Output the [X, Y] coordinate of the center of the cell containing the given text.  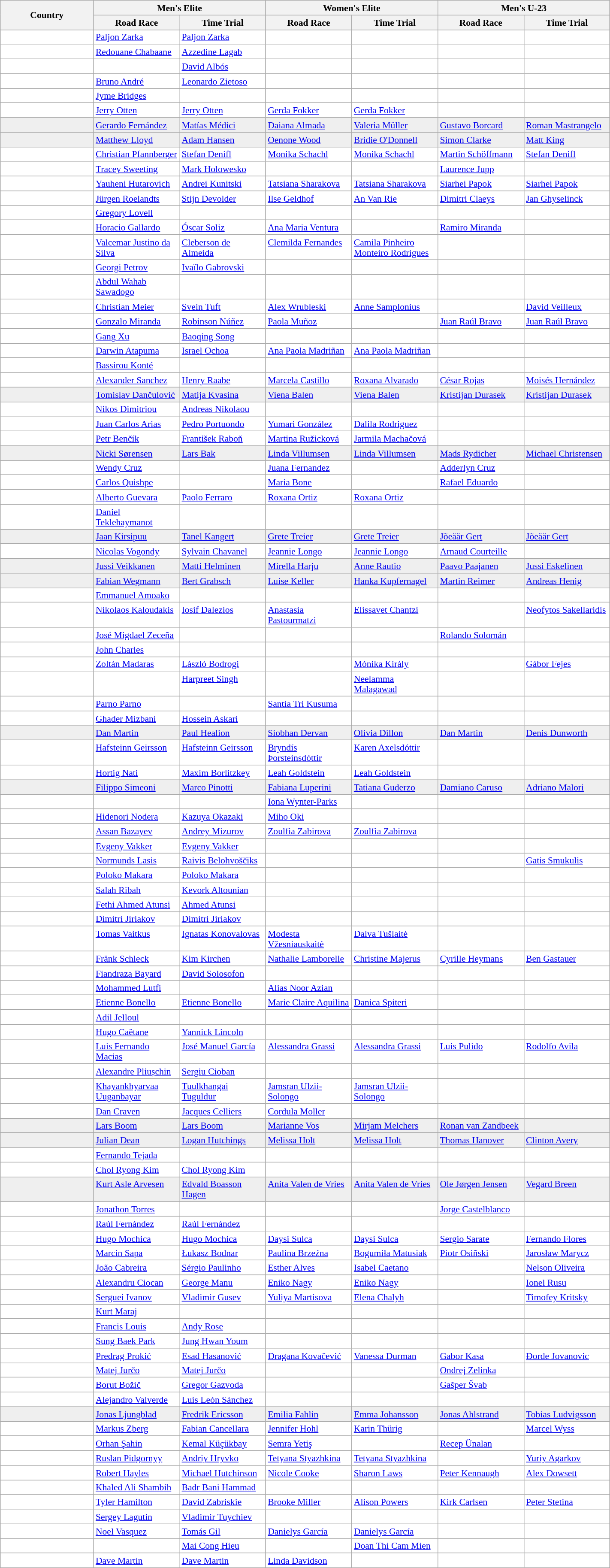
José Migdael Zeceña [136, 635]
Ghader Mizbani [136, 718]
Adam Hansen [222, 139]
Clemilda Fernandes [309, 247]
Tyler Hamilton [136, 1502]
Parno Parno [136, 704]
Hossein Askari [222, 718]
Tomislav Dančulović [136, 394]
Vladimir Tuychiev [222, 1517]
Michael Hutchinson [222, 1473]
Roman Mastrangelo [567, 125]
Laurence Jupp [480, 169]
Maxim Borlitzkey [222, 772]
Brooke Miller [309, 1502]
Matthew Lloyd [136, 139]
Gerardo Fernández [136, 125]
Kurt Maraj [136, 1311]
Redouane Chabaane [136, 52]
László Bodrogi [222, 664]
Vladimir Gusev [222, 1297]
Đorde Jovanovic [567, 1356]
Elissavet Chantzi [395, 615]
Nikolaos Kaloudakis [136, 615]
Hidenori Nodera [136, 817]
Tracey Sweeting [136, 169]
Fernando Flores [567, 1238]
Andreas Nikolaou [222, 409]
Elena Chalyh [395, 1297]
Ionel Rusu [567, 1282]
Daiana Almada [309, 125]
Jarmila Machačová [395, 439]
Alison Powers [395, 1502]
Modesta Vžesniauskaitė [309, 939]
Gabor Kasa [480, 1356]
Sergiu Cioban [222, 1072]
Emma Johansson [395, 1414]
Ivaïlo Gabrovski [222, 267]
Vegard Breen [567, 1189]
Jonathon Torres [136, 1209]
Dalila Rodriguez [395, 424]
Sharon Laws [395, 1473]
Roxana Alvarado [395, 380]
Mónika Király [395, 664]
Marie Claire Aquilina [309, 1002]
Tomas Vaitkus [136, 939]
Tuulkhangai Tuguldur [222, 1091]
Cleberson de Almeida [222, 247]
Horacio Gallardo [136, 227]
Jan Ghyselinck [567, 198]
Kevork Altounian [222, 890]
Baoqing Song [222, 336]
Kirk Carlsen [480, 1502]
Alex Wrubleski [309, 307]
Azzedine Lagab [222, 52]
Andrei Kunitski [222, 184]
Gábor Fejes [567, 664]
Adil Jelloul [136, 1017]
Alias Noor Azian [309, 988]
Gregor Gazvoda [222, 1385]
Óscar Soliz [222, 227]
Francis Louis [136, 1326]
David Veilleux [567, 307]
Arnaud Courteille [480, 551]
Karen Axelsdóttir [395, 753]
Isabel Caetano [395, 1268]
Gašper Švab [480, 1385]
Vanessa Durman [395, 1356]
Darwin Atapuma [136, 351]
Jarosław Marycz [567, 1253]
Gonzalo Miranda [136, 321]
Lars Bak [222, 453]
Esther Alves [309, 1268]
Bogumiła Matusiak [395, 1253]
Andy Rose [222, 1326]
Jennifer Hohl [309, 1429]
Kim Kirchen [222, 959]
Maria Bone [309, 482]
Santia Tri Kusuma [309, 704]
Harpreet Singh [222, 684]
Georgi Petrov [136, 267]
Bridie O'Donnell [395, 139]
Christine Majerus [395, 959]
Peter Stetina [567, 1502]
Sergey Lagutin [136, 1517]
Matías Médici [222, 125]
Alexandre Pliușchin [136, 1072]
An Van Rie [395, 198]
Kurt Asle Arvesen [136, 1189]
Alexander Sanchez [136, 380]
Mark Holowesko [222, 169]
Christian Meier [136, 307]
Tatiana Guderzo [395, 787]
Bassirou Konté [136, 365]
Denis Dunworth [567, 733]
Juan Carlos Arias [136, 424]
Yuriy Agarkov [567, 1458]
Christian Pfannberger [136, 154]
Anne Rautio [395, 566]
David Solosofon [222, 973]
Markus Zberg [136, 1429]
Daiva Tušlaitė [395, 939]
Alberto Guevara [136, 497]
Doan Thi Cam Mien [395, 1546]
Dan Craven [136, 1111]
Semra Yetiş [309, 1444]
Simon Clarke [480, 139]
Luise Keller [309, 581]
Nicolas Vogondy [136, 551]
Robinson Núñez [222, 321]
Jaan Kirsipuu [136, 536]
Mohammed Lutfi [136, 988]
Cordula Moller [309, 1111]
Fredrik Ericsson [222, 1414]
Wendy Cruz [136, 468]
Mirella Harju [309, 566]
Marianne Vos [309, 1126]
Fernando Tejada [136, 1155]
Miho Oki [309, 817]
João Cabreira [136, 1268]
Pedro Portuondo [222, 424]
Nikos Dimitriou [136, 409]
Linda Davidson [309, 1561]
Khaled Ali Shambih [136, 1487]
Peter Kennaugh [480, 1473]
Sergio Sarate [480, 1238]
Serguei Ivanov [136, 1297]
Piotr Osiñski [480, 1253]
Jussi Eskelinen [567, 566]
Logan Hutchings [222, 1140]
Fethi Ahmed Atunsi [136, 904]
Paola Muñoz [309, 321]
Moisés Hernández [567, 380]
Filippo Simeoni [136, 787]
Rafael Eduardo [480, 482]
Sung Baek Park [136, 1341]
Martin Reimer [480, 581]
Danica Spiteri [395, 1002]
Predrag Prokić [136, 1356]
Svein Tuft [222, 307]
Petr Benčík [136, 439]
Oenone Wood [309, 139]
Alexandru Ciocan [136, 1282]
Esad Hasanović [222, 1356]
Paavo Paajanen [480, 566]
Jyme Bridges [136, 96]
Ana Maria Ventura [309, 227]
Edvald Boasson Hagen [222, 1189]
Olivia Dillon [395, 733]
Gatis Smukulis [567, 860]
Julian Dean [136, 1140]
Camila Pinheiro Monteiro Rodrigues [395, 247]
Luis Pulido [480, 1051]
Yauheni Hutarovich [136, 184]
Marco Pinotti [222, 787]
Men's Elite [179, 8]
Paolo Ferraro [222, 497]
Yumari González [309, 424]
Paulina Brzeźna [309, 1253]
Mirjam Melchers [395, 1126]
Borut Božič [136, 1385]
Alex Dowsett [567, 1473]
Bert Grabsch [222, 581]
Kazuya Okazaki [222, 817]
Anne Samplonius [395, 307]
Fabian Wegmann [136, 581]
Jorge Castelblanco [480, 1209]
Ahmed Atunsi [222, 904]
Luis Fernando Macias [136, 1051]
Siobhan Dervan [309, 733]
Ole Jørgen Jensen [480, 1189]
Clinton Avery [567, 1140]
Ramiro Miranda [480, 227]
Luis León Sánchez [222, 1399]
Michael Christensen [567, 453]
George Manu [222, 1282]
Andriy Hryvko [222, 1458]
Damiano Caruso [480, 787]
Mads Rydicher [480, 453]
Henry Raabe [222, 380]
Kemal Küçükbay [222, 1444]
Gang Xu [136, 336]
Zoltán Madaras [136, 664]
Raivis Belohvoščiks [222, 860]
Sérgio Paulinho [222, 1268]
Marcin Sapa [136, 1253]
Recep Ünalan [480, 1444]
Bryndís Þorsteinsdóttir [309, 753]
Neelamma Malagawad [395, 684]
Jacques Celliers [222, 1111]
Jonas Ljungblad [136, 1414]
Iosif Dalezios [222, 615]
Paul Healion [222, 733]
Nicole Cooke [309, 1473]
Nelson Oliveira [567, 1268]
Mai Cong Hieu [222, 1546]
Jung Hwan Youm [222, 1341]
Matti Helminen [222, 566]
Anastasia Pastourmatzi [309, 615]
Robert Hayles [136, 1473]
Israel Ochoa [222, 351]
Nicki Sørensen [136, 453]
Tomás Gil [222, 1531]
Łukasz Bodnar [222, 1253]
Ignatas Konovalovas [222, 939]
Hugo Caëtane [136, 1032]
Rodolfo Avila [567, 1051]
Hortig Nati [136, 772]
Ondrej Zelinka [480, 1370]
Cyrille Heymans [480, 959]
Jürgen Roelandts [136, 198]
Yuliya Martisova [309, 1297]
Matt King [567, 139]
Thomas Hanover [480, 1140]
Daniel Teklehaymanot [136, 517]
Martina Ružicková [309, 439]
Ronan van Zandbeek [480, 1126]
Bruno André [136, 81]
Fabian Cancellara [222, 1429]
César Rojas [480, 380]
Andrey Mizurov [222, 831]
Karin Thürig [395, 1429]
Gustavo Borcard [480, 125]
Marcel Wyss [567, 1429]
Ilse Geldhof [309, 198]
Khayankhyarvaa Uuganbayar [136, 1091]
Valcemar Justino da Silva [136, 247]
Dimitri Claeys [480, 198]
Badr Bani Hammad [222, 1487]
Yannick Lincoln [222, 1032]
Fiandraza Bayard [136, 973]
Stijn Devolder [222, 198]
Alejandro Valverde [136, 1399]
Andreas Henig [567, 581]
Neofytos Sakellaridis [567, 615]
Assan Bazayev [136, 831]
Nathalie Lamborelle [309, 959]
Tanel Kangert [222, 536]
Tobias Ludvigsson [567, 1414]
Timofey Kritsky [567, 1297]
Iona Wynter-Parks [309, 802]
Ruslan Pidgornyy [136, 1458]
Fränk Schleck [136, 959]
David Albós [222, 67]
Rolando Solomán [480, 635]
Martin Schöffmann [480, 154]
Juana Fernandez [309, 468]
Women's Elite [352, 8]
Gregory Lovell [136, 213]
Valeria Müller [395, 125]
Salah Ribah [136, 890]
Orhan Şahin [136, 1444]
David Zabriskie [222, 1502]
Jonas Ahlstrand [480, 1414]
Hanka Kupfernagel [395, 581]
Normunds Lasis [136, 860]
Jussi Veikkanen [136, 566]
Country [47, 15]
Carlos Quishpe [136, 482]
Fabiana Luperini [309, 787]
Ben Gastauer [567, 959]
Matija Kvasina [222, 394]
Dragana Kovačević [309, 1356]
Men's U-23 [523, 8]
Emmanuel Amoako [136, 595]
Leonardo Zietoso [222, 81]
Adriano Malori [567, 787]
Noel Vasquez [136, 1531]
Sylvain Chavanel [222, 551]
Abdul Wahab Sawadogo [136, 287]
Adderlyn Cruz [480, 468]
Emilia Fahlin [309, 1414]
Marcela Castillo [309, 380]
John Charles [136, 649]
José Manuel García [222, 1051]
František Raboň [222, 439]
